Return [X, Y] of the center of cell containing provided text 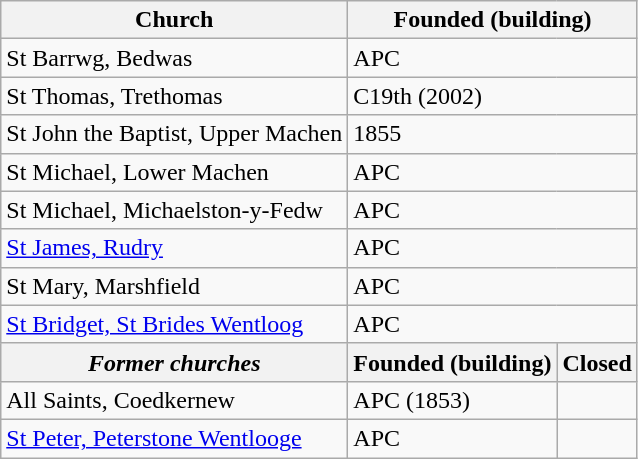
St Bridget, St Brides Wentloog [174, 324]
St Thomas, Trethomas [174, 96]
C19th (2002) [493, 96]
St Mary, Marshfield [174, 286]
Church [174, 20]
1855 [493, 134]
St Peter, Peterstone Wentlooge [174, 438]
St Michael, Lower Machen [174, 172]
St James, Rudry [174, 248]
St John the Baptist, Upper Machen [174, 134]
St Michael, Michaelston-y-Fedw [174, 210]
St Barrwg, Bedwas [174, 58]
APC (1853) [452, 400]
Closed [597, 362]
Former churches [174, 362]
All Saints, Coedkernew [174, 400]
